Output the [X, Y] coordinate of the center of the cell containing the given text.  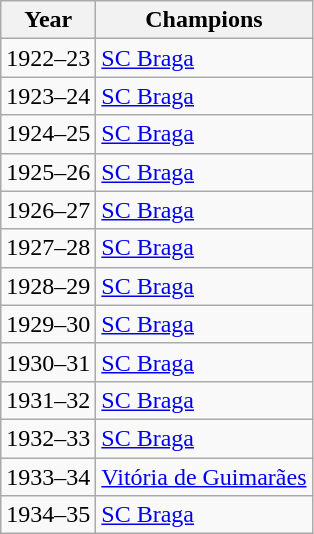
Year [48, 20]
1928–29 [48, 286]
1932–33 [48, 438]
1923–24 [48, 96]
1929–30 [48, 324]
1930–31 [48, 362]
Champions [204, 20]
1934–35 [48, 515]
1924–25 [48, 134]
1925–26 [48, 172]
1922–23 [48, 58]
1933–34 [48, 477]
1927–28 [48, 248]
1931–32 [48, 400]
1926–27 [48, 210]
Vitória de Guimarães [204, 477]
